Search for the cell housing the specified text and yield its [x, y] center coordinate. 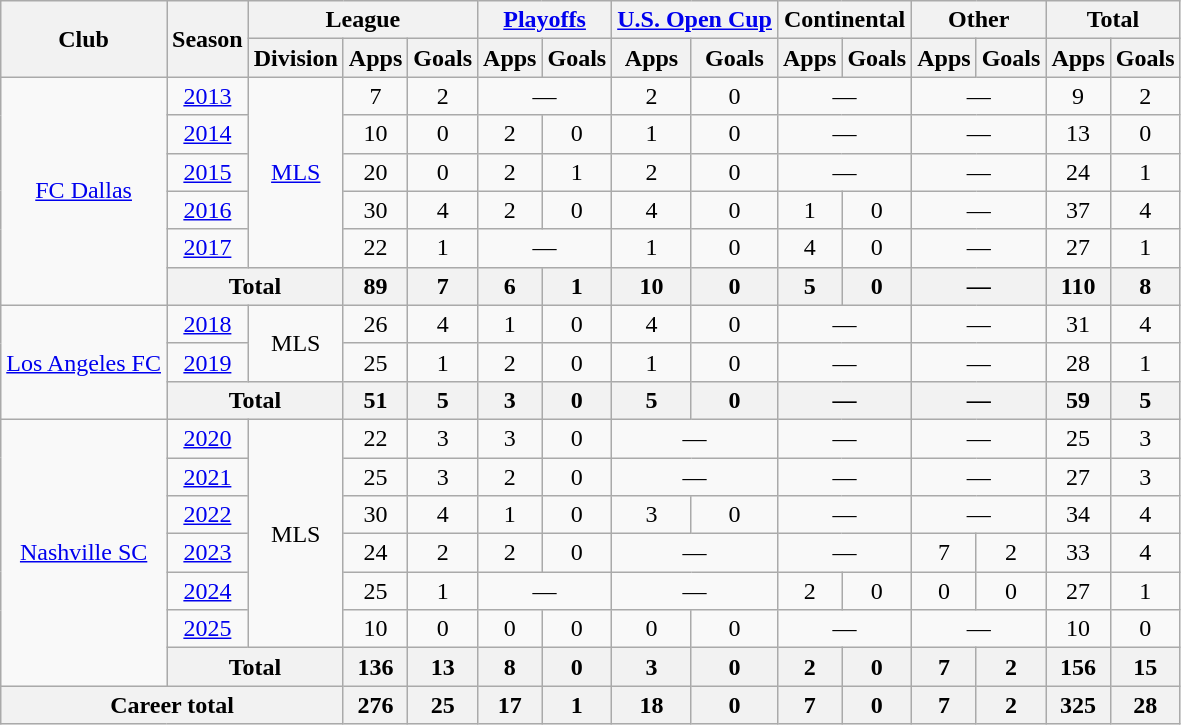
89 [375, 286]
2013 [207, 96]
6 [510, 286]
Club [84, 39]
156 [1078, 667]
26 [375, 324]
17 [510, 705]
2018 [207, 324]
20 [375, 172]
2023 [207, 553]
2021 [207, 477]
2017 [207, 248]
Nashville SC [84, 552]
325 [1078, 705]
18 [652, 705]
31 [1078, 324]
2019 [207, 362]
110 [1078, 286]
136 [375, 667]
Division [296, 58]
33 [1078, 553]
Playoffs [545, 20]
U.S. Open Cup [695, 20]
Los Angeles FC [84, 362]
276 [375, 705]
FC Dallas [84, 191]
Season [207, 39]
Continental [844, 20]
51 [375, 400]
2014 [207, 134]
2022 [207, 515]
2020 [207, 438]
Career total [172, 705]
15 [1145, 667]
37 [1078, 210]
9 [1078, 96]
League [362, 20]
2016 [207, 210]
Other [979, 20]
2015 [207, 172]
59 [1078, 400]
2025 [207, 629]
34 [1078, 515]
2024 [207, 591]
